Provide the [x, y] coordinate of the cell's center where the given text is located.  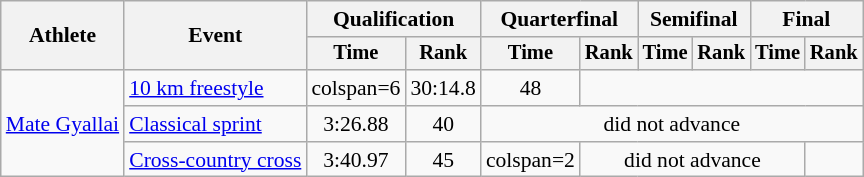
Mate Gyallai [62, 124]
10 km freestyle [215, 88]
Final [806, 19]
3:26.88 [356, 124]
48 [530, 88]
Event [215, 36]
Athlete [62, 36]
30:14.8 [442, 88]
Qualification [394, 19]
Semifinal [694, 19]
40 [442, 124]
did not advance [672, 124]
Quarterfinal [560, 19]
Classical sprint [215, 124]
colspan=6 [356, 88]
